Detect which cell encompasses the target text, then output its [X, Y] center coordinate. 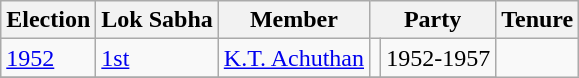
Tenure [538, 20]
1st [157, 58]
Party [433, 20]
1952-1957 [438, 58]
Member [294, 20]
Election [48, 20]
Lok Sabha [157, 20]
K.T. Achuthan [294, 58]
1952 [48, 58]
